Return [x, y] of the center of cell containing provided text 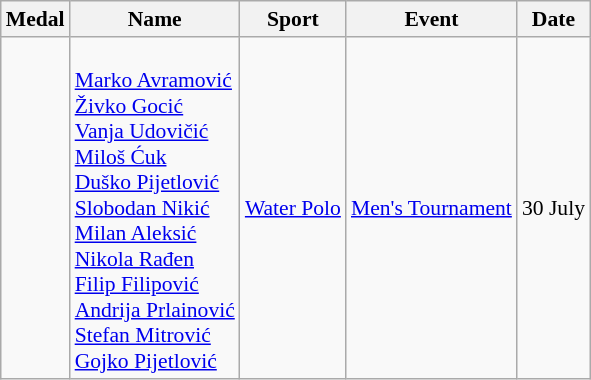
Event [432, 19]
Date [554, 19]
Men's Tournament [432, 208]
30 July [554, 208]
Name [155, 19]
Medal [36, 19]
Water Polo [293, 208]
Sport [293, 19]
